From the cell containing the given text, extract its center point as [x, y] coordinate. 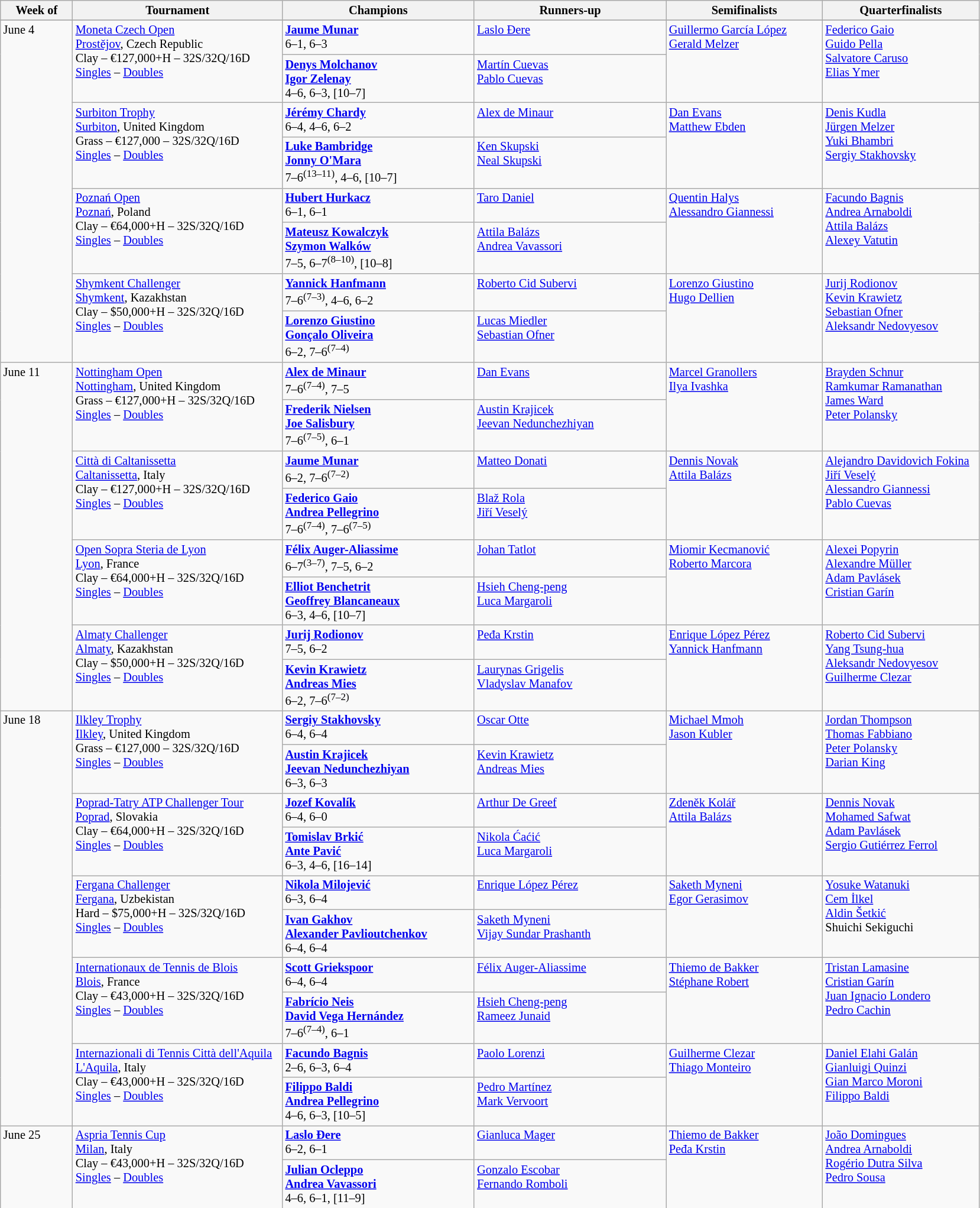
Internationaux de Tennis de BloisBlois, France Clay – €43,000+H – 32S/32Q/16DSingles – Doubles [177, 1000]
Città di CaltanissettaCaltanissetta, Italy Clay – €127,000+H – 32S/32Q/16DSingles – Doubles [177, 495]
Elliot Benchetrit Geoffrey Blancaneaux6–3, 4–6, [10–7] [378, 601]
Taro Daniel [570, 205]
Runners-up [570, 10]
Alexei Popyrin Alexandre Müller Adam Pavlásek Cristian Garín [901, 582]
Zdeněk Kolář Attila Balázs [745, 834]
Nikola Milojević6–3, 6–4 [378, 892]
Julian Ocleppo Andrea Vavassori4–6, 6–1, [11–9] [378, 1184]
Jérémy Chardy6–4, 4–6, 6–2 [378, 119]
João Domingues Andrea Arnaboldi Rogério Dutra Silva Pedro Sousa [901, 1166]
Jaume Munar6–2, 7–6(7–2) [378, 469]
Johan Tatlot [570, 558]
Roberto Cid Subervi Yang Tsung-hua Aleksandr Nedovyesov Guilherme Clezar [901, 668]
Laurynas Grigelis Vladyslav Manafov [570, 685]
Alex de Minaur [570, 119]
Alex de Minaur7–6(7–4), 7–5 [378, 381]
Yannick Hanfmann7–6(7–3), 4–6, 6–2 [378, 292]
Quentin Halys Alessandro Giannessi [745, 231]
Aspria Tennis CupMilan, Italy Clay – €43,000+H – 32S/32Q/16DSingles – Doubles [177, 1166]
Denis Kudla Jürgen Melzer Yuki Bhambri Sergiy Stakhovsky [901, 145]
Austin Krajicek Jeevan Nedunchezhiyan [570, 425]
Marcel Granollers Ilya Ivashka [745, 406]
Paolo Lorenzi [570, 1060]
Laslo Đere6–2, 6–1 [378, 1142]
Moneta Czech OpenProstějov, Czech Republic Clay – €127,000+H – 32S/32Q/16DSingles – Doubles [177, 61]
Laslo Đere [570, 37]
Tomislav Brkić Ante Pavić6–3, 4–6, [16–14] [378, 851]
June 18 [37, 918]
Facundo Bagnis Andrea Arnaboldi Attila Balázs Alexey Vatutin [901, 231]
Austin Krajicek Jeevan Nedunchezhiyan6–3, 6–3 [378, 769]
Saketh Myneni Egor Gerasimov [745, 916]
Peđa Krstin [570, 642]
Scott Griekspoor6–4, 6–4 [378, 974]
Sergiy Stakhovsky6–4, 6–4 [378, 727]
Arthur De Greef [570, 810]
Filippo Baldi Andrea Pellegrino4–6, 6–3, [10–5] [378, 1102]
Roberto Cid Subervi [570, 292]
Kevin Krawietz Andreas Mies6–2, 7–6(7–2) [378, 685]
Surbiton TrophySurbiton, United Kingdom Grass – €127,000 – 32S/32Q/16DSingles – Doubles [177, 145]
Enrique López Pérez [570, 892]
Frederik Nielsen Joe Salisbury7–6(7–5), 6–1 [378, 425]
Lorenzo Giustino Hugo Dellien [745, 318]
Hubert Hurkacz6–1, 6–1 [378, 205]
Ilkley TrophyIlkley, United Kingdom Grass – €127,000 – 32S/32Q/16DSingles – Doubles [177, 751]
Attila Balázs Andrea Vavassori [570, 248]
Federico Gaio Andrea Pellegrino7–6(7–4), 7–6(7–5) [378, 513]
Gianluca Mager [570, 1142]
Semifinalists [745, 10]
Oscar Otte [570, 727]
Dan Evans Matthew Ebden [745, 145]
Lucas Miedler Sebastian Ofner [570, 336]
Dennis Novak Mohamed Safwat Adam Pavlásek Sergio Gutiérrez Ferrol [901, 834]
Daniel Elahi Galán Gianluigi Quinzi Gian Marco Moroni Filippo Baldi [901, 1084]
Jurij Rodionov Kevin Krawietz Sebastian Ofner Aleksandr Nedovyesov [901, 318]
Jozef Kovalík6–4, 6–0 [378, 810]
Federico Gaio Guido Pella Salvatore Caruso Elias Ymer [901, 61]
Miomir Kecmanović Roberto Marcora [745, 582]
Thiemo de Bakker Peđa Krstin [745, 1166]
Tristan Lamasine Cristian Garín Juan Ignacio Londero Pedro Cachin [901, 1000]
Jaume Munar6–1, 6–3 [378, 37]
Tournament [177, 10]
June 25 [37, 1166]
Félix Auger-Aliassime [570, 974]
June 11 [37, 536]
Pedro Martínez Mark Vervoort [570, 1102]
Poznań OpenPoznań, Poland Clay – €64,000+H – 32S/32Q/16DSingles – Doubles [177, 231]
Hsieh Cheng-peng Luca Margaroli [570, 601]
Fabrício Neis David Vega Hernández7–6(7–4), 6–1 [378, 1017]
Dennis Novak Attila Balázs [745, 495]
Almaty ChallengerAlmaty, Kazakhstan Clay – $50,000+H – 32S/32Q/16DSingles – Doubles [177, 668]
Facundo Bagnis2–6, 6–3, 6–4 [378, 1060]
Yosuke Watanuki Cem İlkel Aldin Šetkić Shuichi Sekiguchi [901, 916]
Gonzalo Escobar Fernando Romboli [570, 1184]
Enrique López Pérez Yannick Hanfmann [745, 668]
Fergana ChallengerFergana, Uzbekistan Hard – $75,000+H – 32S/32Q/16DSingles – Doubles [177, 916]
June 4 [37, 191]
Mateusz Kowalczyk Szymon Walków7–5, 6–7(8–10), [10–8] [378, 248]
Martín Cuevas Pablo Cuevas [570, 79]
Alejandro Davidovich Fokina Jiří Veselý Alessandro Giannessi Pablo Cuevas [901, 495]
Nikola Ćaćić Luca Margaroli [570, 851]
Luke Bambridge Jonny O'Mara7–6(13–11), 4–6, [10–7] [378, 162]
Thiemo de Bakker Stéphane Robert [745, 1000]
Michael Mmoh Jason Kubler [745, 751]
Quarterfinalists [901, 10]
Guillermo García López Gerald Melzer [745, 61]
Dan Evans [570, 381]
Brayden Schnur Ramkumar Ramanathan James Ward Peter Polansky [901, 406]
Lorenzo Giustino Gonçalo Oliveira6–2, 7–6(7–4) [378, 336]
Poprad-Tatry ATP Challenger TourPoprad, Slovakia Clay – €64,000+H – 32S/32Q/16DSingles – Doubles [177, 834]
Saketh Myneni Vijay Sundar Prashanth [570, 934]
Champions [378, 10]
Matteo Donati [570, 469]
Shymkent ChallengerShymkent, Kazakhstan Clay – $50,000+H – 32S/32Q/16DSingles – Doubles [177, 318]
Nottingham OpenNottingham, United Kingdom Grass – €127,000+H – 32S/32Q/16DSingles – Doubles [177, 406]
Blaž Rola Jiří Veselý [570, 513]
Ivan Gakhov Alexander Pavlioutchenkov6–4, 6–4 [378, 934]
Jordan Thompson Thomas Fabbiano Peter Polansky Darian King [901, 751]
Denys Molchanov Igor Zelenay4–6, 6–3, [10–7] [378, 79]
Ken Skupski Neal Skupski [570, 162]
Internazionali di Tennis Città dell'AquilaL'Aquila, Italy Clay – €43,000+H – 32S/32Q/16DSingles – Doubles [177, 1084]
Guilherme Clezar Thiago Monteiro [745, 1084]
Open Sopra Steria de LyonLyon, France Clay – €64,000+H – 32S/32Q/16DSingles – Doubles [177, 582]
Jurij Rodionov7–5, 6–2 [378, 642]
Hsieh Cheng-peng Rameez Junaid [570, 1017]
Félix Auger-Aliassime6–7(3–7), 7–5, 6–2 [378, 558]
Kevin Krawietz Andreas Mies [570, 769]
Week of [37, 10]
